Return [x, y] of the center of cell containing provided text 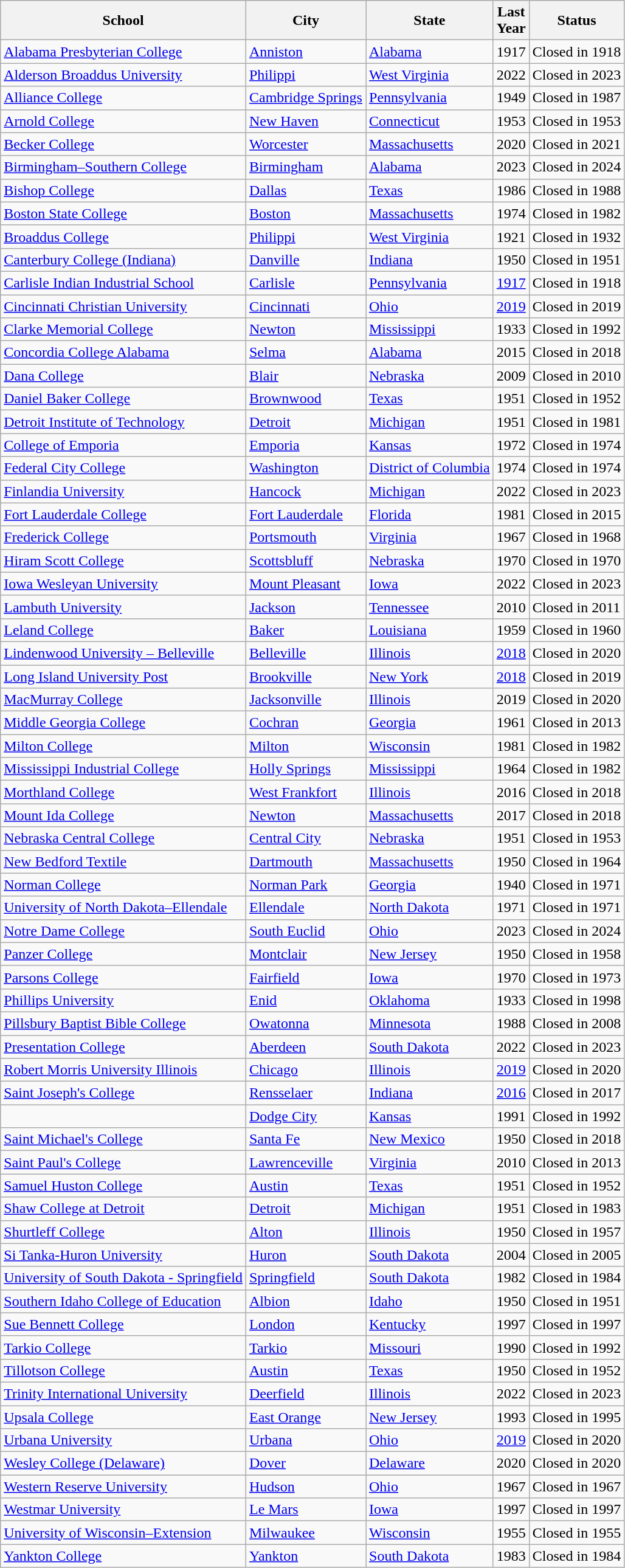
Carlisle [305, 283]
Hudson [305, 1487]
South Euclid [305, 931]
Washington [305, 468]
New Haven [305, 121]
Becker College [123, 144]
Shurtleff College [123, 1232]
1921 [511, 237]
1991 [511, 1116]
1953 [511, 121]
Middle Georgia College [123, 723]
Hancock [305, 491]
Fort Lauderdale [305, 514]
Federal City College [123, 468]
1993 [511, 1417]
2004 [511, 1255]
Detroit Institute of Technology [123, 422]
Tarkio College [123, 1347]
Huron [305, 1255]
Closed in 2015 [576, 514]
Closed in 1988 [576, 190]
Arnold College [123, 121]
Bishop College [123, 190]
Closed in 1987 [576, 98]
1955 [511, 1533]
London [305, 1324]
Chicago [305, 1070]
Finlandia University [123, 491]
Milton [305, 746]
Fairfield [305, 977]
Birmingham–Southern College [123, 167]
Norman College [123, 885]
School [123, 21]
Urbana [305, 1440]
Concordia College Alabama [123, 353]
Alderson Broaddus University [123, 75]
Milwaukee [305, 1533]
Connecticut [430, 121]
State [430, 21]
Louisiana [430, 630]
Upsala College [123, 1417]
Dover [305, 1463]
Cincinnati [305, 306]
Iowa Wesleyan University [123, 584]
Long Island University Post [123, 677]
Milton College [123, 746]
Dallas [305, 190]
New York [430, 677]
Dana College [123, 376]
Cochran [305, 723]
University of Wisconsin–Extension [123, 1533]
Jacksonville [305, 700]
Tennessee [430, 607]
Saint Paul's College [123, 1162]
Daniel Baker College [123, 399]
Samuel Huston College [123, 1186]
Alliance College [123, 98]
City [305, 21]
Boston State College [123, 213]
Norman Park [305, 885]
Closed in 1957 [576, 1232]
Ellendale [305, 908]
Robert Morris University Illinois [123, 1070]
1964 [511, 769]
1959 [511, 630]
Delaware [430, 1463]
Closed in 1995 [576, 1417]
Lambuth University [123, 607]
Springfield [305, 1278]
Presentation College [123, 1046]
Scottsbluff [305, 561]
Parsons College [123, 977]
University of North Dakota–Ellendale [123, 908]
Westmar University [123, 1510]
Yankton [305, 1556]
Dartmouth [305, 862]
Trinity International University [123, 1394]
Closed in 2021 [576, 144]
Notre Dame College [123, 931]
Worcester [305, 144]
Sue Bennett College [123, 1324]
Selma [305, 353]
Carlisle Indian Industrial School [123, 283]
Closed in 2008 [576, 1023]
Pillsbury Baptist Bible College [123, 1023]
MacMurray College [123, 700]
Closed in 1960 [576, 630]
New Mexico [430, 1139]
2009 [511, 376]
Closed in 1998 [576, 1000]
Montclair [305, 954]
Le Mars [305, 1510]
1990 [511, 1347]
Brookville [305, 677]
Closed in 1955 [576, 1533]
Closed in 1981 [576, 422]
Urbana University [123, 1440]
Cambridge Springs [305, 98]
Baker [305, 630]
Danville [305, 260]
Mount Pleasant [305, 584]
Dodge City [305, 1116]
Boston [305, 213]
Enid [305, 1000]
1971 [511, 908]
Nebraska Central College [123, 838]
Si Tanka-Huron University [123, 1255]
Lawrenceville [305, 1162]
District of Columbia [430, 468]
Closed in 2010 [576, 376]
1949 [511, 98]
Emporia [305, 445]
Leland College [123, 630]
Phillips University [123, 1000]
Oklahoma [430, 1000]
Mount Ida College [123, 815]
Closed in 1973 [576, 977]
Closed in 1958 [576, 954]
Wesley College (Delaware) [123, 1463]
Central City [305, 838]
1988 [511, 1023]
Alabama Presbyterian College [123, 52]
Mississippi Industrial College [123, 769]
Deerfield [305, 1394]
Lindenwood University – Belleville [123, 653]
Closed in 1968 [576, 537]
North Dakota [430, 908]
Saint Michael's College [123, 1139]
Canterbury College (Indiana) [123, 260]
Holly Springs [305, 769]
1982 [511, 1278]
Closed in 1967 [576, 1487]
Shaw College at Detroit [123, 1209]
Minnesota [430, 1023]
College of Emporia [123, 445]
Closed in 1970 [576, 561]
1983 [511, 1556]
Southern Idaho College of Education [123, 1301]
University of South Dakota - Springfield [123, 1278]
Owatonna [305, 1023]
Portsmouth [305, 537]
Broaddus College [123, 237]
Brownwood [305, 399]
Saint Joseph's College [123, 1093]
Closed in 2017 [576, 1093]
Closed in 1932 [576, 237]
Status [576, 21]
1961 [511, 723]
Closed in 2011 [576, 607]
Tarkio [305, 1347]
Closed in 2005 [576, 1255]
Jackson [305, 607]
Frederick College [123, 537]
Blair [305, 376]
2017 [511, 815]
Panzer College [123, 954]
Closed in 1964 [576, 862]
Santa Fe [305, 1139]
Fort Lauderdale College [123, 514]
Morthland College [123, 792]
Anniston [305, 52]
1986 [511, 190]
Belleville [305, 653]
1940 [511, 885]
Idaho [430, 1301]
Kentucky [430, 1324]
Florida [430, 514]
West Frankfort [305, 792]
Albion [305, 1301]
East Orange [305, 1417]
Missouri [430, 1347]
Birmingham [305, 167]
New Bedford Textile [123, 862]
2015 [511, 353]
LastYear [511, 21]
Clarke Memorial College [123, 330]
Alton [305, 1232]
Aberdeen [305, 1046]
Yankton College [123, 1556]
Cincinnati Christian University [123, 306]
Hiram Scott College [123, 561]
Rensselaer [305, 1093]
Tillotson College [123, 1370]
Western Reserve University [123, 1487]
Closed in 1983 [576, 1209]
1972 [511, 445]
